Capture the cell that displays the provided text and extract its (X, Y) central coordinate. 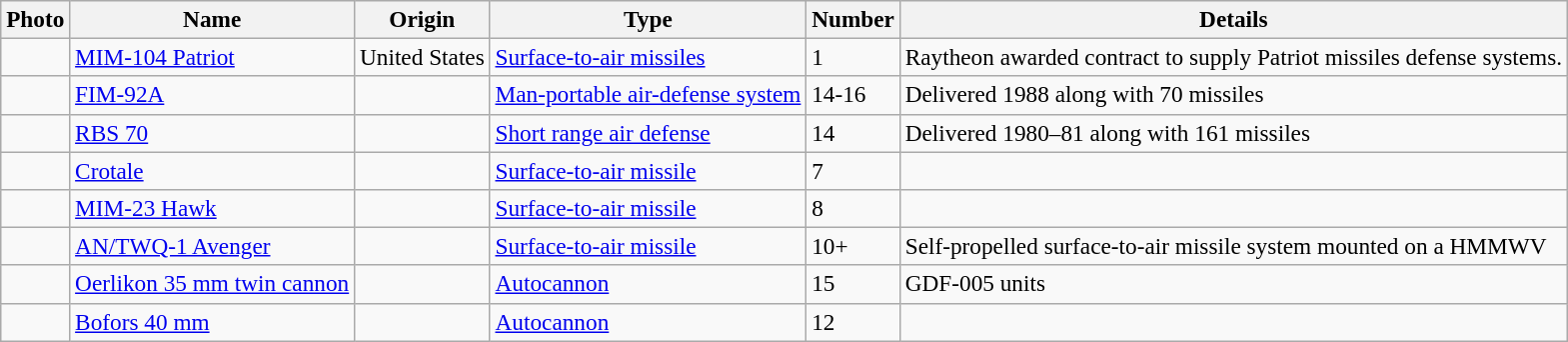
Origin (423, 19)
1 (853, 57)
14 (853, 133)
GDF-005 units (1233, 284)
Self-propelled surface-to-air missile system mounted on a HMMWV (1233, 246)
Delivered 1988 along with 70 missiles (1233, 95)
Delivered 1980–81 along with 161 missiles (1233, 133)
7 (853, 170)
Raytheon awarded contract to supply Patriot missiles defense systems. (1233, 57)
Details (1233, 19)
RBS 70 (212, 133)
8 (853, 208)
Man-portable air-defense system (648, 95)
Number (853, 19)
14-16 (853, 95)
Surface-to-air missiles (648, 57)
United States (423, 57)
15 (853, 284)
FIM-92A (212, 95)
Short range air defense (648, 133)
10+ (853, 246)
12 (853, 322)
MIM-23 Hawk (212, 208)
Crotale (212, 170)
Bofors 40 mm (212, 322)
AN/TWQ-1 Avenger (212, 246)
MIM-104 Patriot (212, 57)
Photo (36, 19)
Type (648, 19)
Oerlikon 35 mm twin cannon (212, 284)
Name (212, 19)
